Return the (x, y) coordinate for the center point of the cell that contains the specified text.  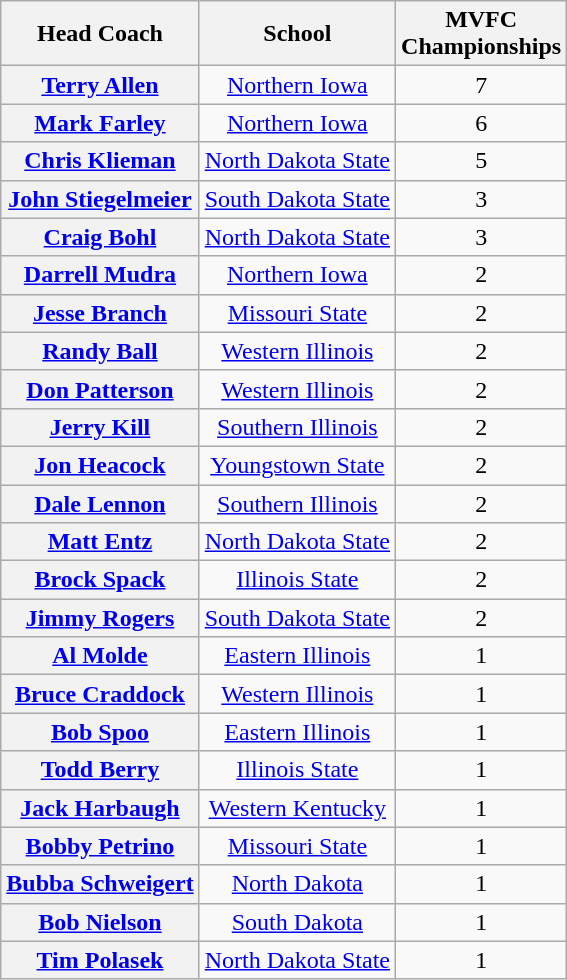
Jesse Branch (100, 313)
Bobby Petrino (100, 846)
Tim Polasek (100, 960)
Don Patterson (100, 389)
Jerry Kill (100, 427)
Jack Harbaugh (100, 808)
Jon Heacock (100, 465)
Bruce Craddock (100, 694)
Western Kentucky (297, 808)
Mark Farley (100, 123)
Youngstown State (297, 465)
MVFCChampionships (482, 34)
Jimmy Rogers (100, 618)
Todd Berry (100, 770)
Bob Nielson (100, 922)
Al Molde (100, 656)
School (297, 34)
Chris Klieman (100, 161)
Darrell Mudra (100, 275)
Bob Spoo (100, 732)
7 (482, 85)
Bubba Schweigert (100, 884)
Brock Spack (100, 580)
North Dakota (297, 884)
John Stiegelmeier (100, 199)
Craig Bohl (100, 237)
6 (482, 123)
Terry Allen (100, 85)
Dale Lennon (100, 503)
5 (482, 161)
Head Coach (100, 34)
Randy Ball (100, 351)
Matt Entz (100, 542)
South Dakota (297, 922)
